Search for the cell housing the specified text and yield its [x, y] center coordinate. 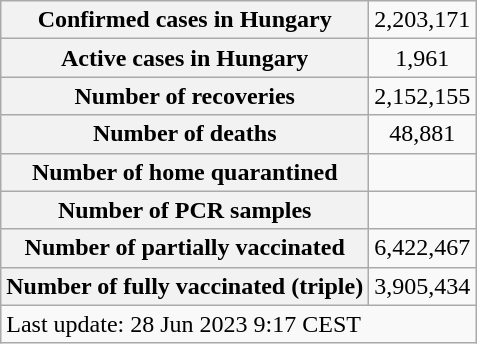
3,905,434 [422, 286]
Active cases in Hungary [185, 58]
Last update: 28 Jun 2023 9:17 CEST [238, 324]
Number of deaths [185, 134]
Number of home quarantined [185, 172]
6,422,467 [422, 248]
2,203,171 [422, 20]
Number of recoveries [185, 96]
Number of fully vaccinated (triple) [185, 286]
1,961 [422, 58]
Number of PCR samples [185, 210]
Number of partially vaccinated [185, 248]
2,152,155 [422, 96]
Confirmed cases in Hungary [185, 20]
48,881 [422, 134]
